Extract the (X, Y) coordinate from the center of the cell holding the provided text.  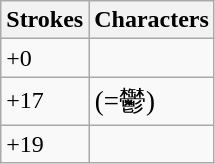
+17 (45, 101)
Characters (152, 20)
Strokes (45, 20)
(=鬱) (152, 101)
+0 (45, 58)
+19 (45, 144)
